Detect which cell encompasses the target text, then output its [x, y] center coordinate. 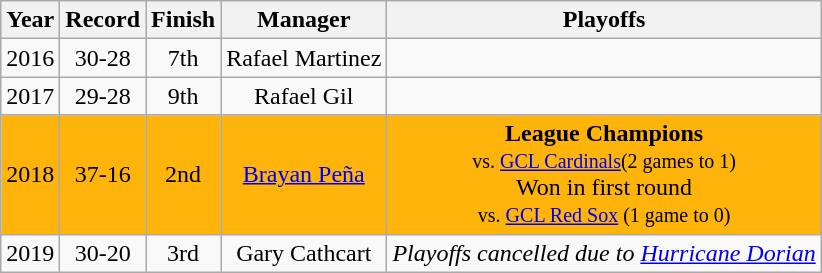
League Championsvs. GCL Cardinals(2 games to 1)Won in first roundvs. GCL Red Sox (1 game to 0) [604, 174]
Year [30, 20]
Playoffs cancelled due to Hurricane Dorian [604, 253]
2019 [30, 253]
3rd [184, 253]
Finish [184, 20]
Manager [304, 20]
37-16 [103, 174]
9th [184, 96]
30-20 [103, 253]
Playoffs [604, 20]
30-28 [103, 58]
2nd [184, 174]
Gary Cathcart [304, 253]
Rafael Gil [304, 96]
Record [103, 20]
Rafael Martinez [304, 58]
7th [184, 58]
29-28 [103, 96]
2018 [30, 174]
2016 [30, 58]
Brayan Peña [304, 174]
2017 [30, 96]
